Capture the cell that displays the provided text and extract its (x, y) central coordinate. 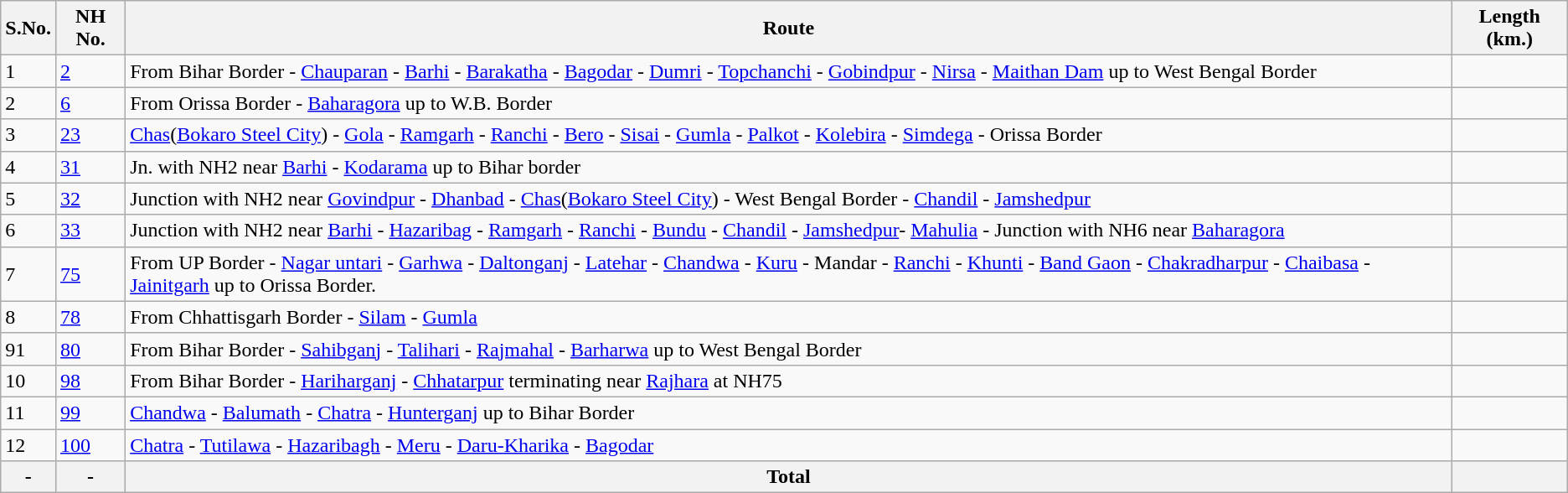
31 (90, 167)
5 (28, 199)
From Bihar Border - Hariharganj - Chhatarpur terminating near Rajhara at NH75 (789, 381)
7 (28, 273)
100 (90, 445)
11 (28, 413)
3 (28, 135)
99 (90, 413)
23 (90, 135)
Chandwa - Balumath - Chatra - Hunterganj up to Bihar Border (789, 413)
From Bihar Border - Sahibganj - Talihari - Rajmahal - Barharwa up to West Bengal Border (789, 349)
75 (90, 273)
98 (90, 381)
10 (28, 381)
From Chhattisgarh Border - Silam - Gumla (789, 317)
Chas(Bokaro Steel City) - Gola - Ramgarh - Ranchi - Bero - Sisai - Gumla - Palkot - Kolebira - Simdega - Orissa Border (789, 135)
32 (90, 199)
1 (28, 71)
From Orissa Border - Baharagora up to W.B. Border (789, 103)
Jn. with NH2 near Barhi - Kodarama up to Bihar border (789, 167)
Junction with NH2 near Barhi - Hazaribag - Ramgarh - Ranchi - Bundu - Chandil - Jamshedpur- Mahulia - Junction with NH6 near Baharagora (789, 231)
From Bihar Border - Chauparan - Barhi - Barakatha - Bagodar - Dumri - Topchanchi - Gobindpur - Nirsa - Maithan Dam up to West Bengal Border (789, 71)
80 (90, 349)
NH No. (90, 29)
Junction with NH2 near Govindpur - Dhanbad - Chas(Bokaro Steel City) - West Bengal Border - Chandil - Jamshedpur (789, 199)
33 (90, 231)
S.No. (28, 29)
Route (789, 29)
12 (28, 445)
Length (km.) (1509, 29)
8 (28, 317)
4 (28, 167)
Total (789, 477)
Chatra - Tutilawa - Hazaribagh - Meru - Daru-Kharika - Bagodar (789, 445)
91 (28, 349)
78 (90, 317)
